Pinpoint the cell where the given text exists, returning its [x, y] midpoint coordinate. 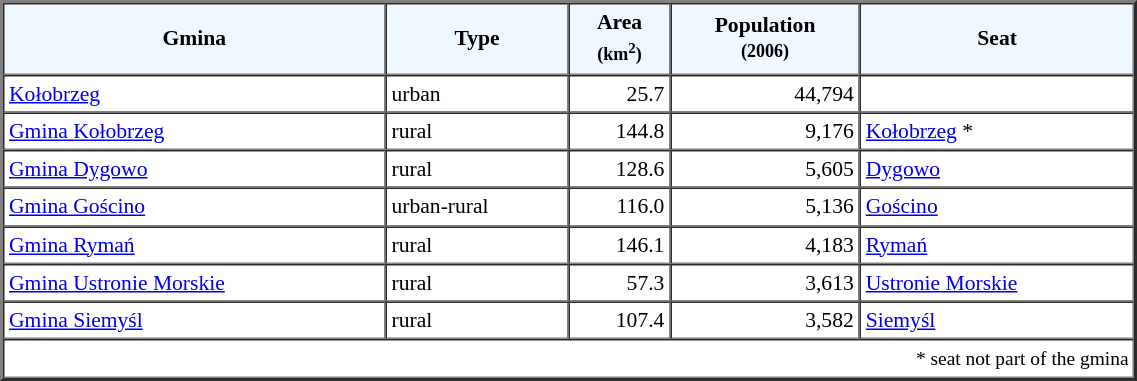
* seat not part of the gmina [569, 359]
Gmina Rymań [194, 245]
Area(km2) [620, 38]
Kołobrzeg [194, 93]
4,183 [764, 245]
Type [478, 38]
146.1 [620, 245]
44,794 [764, 93]
Gościno [998, 207]
Seat [998, 38]
3,582 [764, 321]
Gmina Gościno [194, 207]
9,176 [764, 131]
144.8 [620, 131]
Kołobrzeg * [998, 131]
116.0 [620, 207]
Rymań [998, 245]
107.4 [620, 321]
5,605 [764, 169]
57.3 [620, 283]
Gmina Dygowo [194, 169]
Population(2006) [764, 38]
Gmina Siemyśl [194, 321]
25.7 [620, 93]
urban-rural [478, 207]
Dygowo [998, 169]
5,136 [764, 207]
urban [478, 93]
Gmina Kołobrzeg [194, 131]
Gmina Ustronie Morskie [194, 283]
Siemyśl [998, 321]
128.6 [620, 169]
3,613 [764, 283]
Gmina [194, 38]
Ustronie Morskie [998, 283]
